Find where the given text appears and provide that cell's center as [x, y] coordinate. 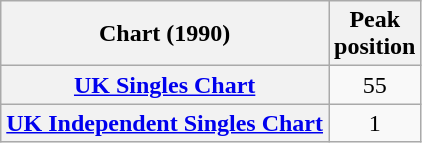
UK Singles Chart [165, 85]
Peakposition [375, 34]
UK Independent Singles Chart [165, 123]
1 [375, 123]
55 [375, 85]
Chart (1990) [165, 34]
